For the text-containing cell, return its midpoint in (x, y) coordinate format. 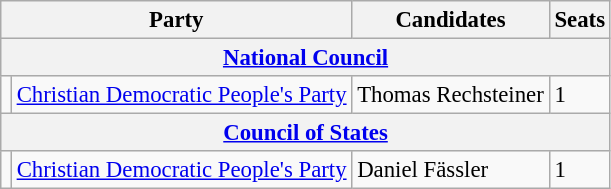
Daniel Fässler (450, 170)
Seats (580, 20)
Candidates (450, 20)
Thomas Rechsteiner (450, 95)
Council of States (306, 133)
Party (176, 20)
National Council (306, 58)
